Detect which cell encompasses the target text, then output its (X, Y) center coordinate. 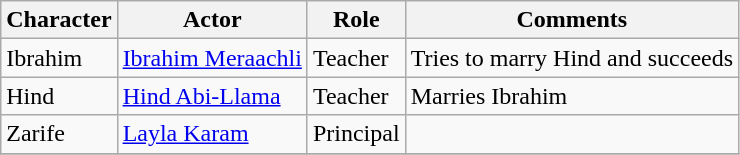
Hind Abi-Llama (212, 96)
Hind (59, 96)
Actor (212, 20)
Layla Karam (212, 134)
Tries to marry Hind and succeeds (572, 58)
Ibrahim (59, 58)
Comments (572, 20)
Principal (356, 134)
Ibrahim Meraachli (212, 58)
Zarife (59, 134)
Marries Ibrahim (572, 96)
Character (59, 20)
Role (356, 20)
